Return the [x, y] coordinate for the center point of the cell that contains the specified text.  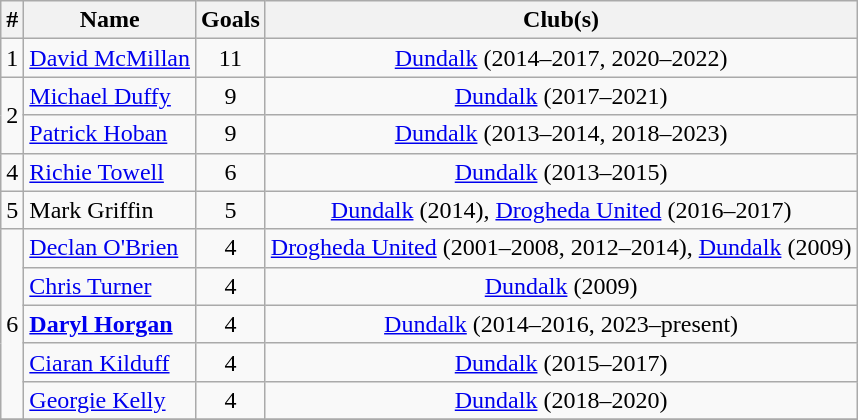
1 [12, 58]
Dundalk (2013–2014, 2018–2023) [561, 134]
Daryl Horgan [110, 324]
Dundalk (2014–2016, 2023–present) [561, 324]
Patrick Hoban [110, 134]
Michael Duffy [110, 96]
Georgie Kelly [110, 400]
Dundalk (2017–2021) [561, 96]
Dundalk (2014), Drogheda United (2016–2017) [561, 210]
Club(s) [561, 20]
Mark Griffin [110, 210]
Ciaran Kilduff [110, 362]
Goals [231, 20]
Richie Towell [110, 172]
# [12, 20]
Dundalk (2009) [561, 286]
2 [12, 115]
Dundalk (2018–2020) [561, 400]
Drogheda United (2001–2008, 2012–2014), Dundalk (2009) [561, 248]
David McMillan [110, 58]
11 [231, 58]
Chris Turner [110, 286]
Dundalk (2014–2017, 2020–2022) [561, 58]
Name [110, 20]
Dundalk (2013–2015) [561, 172]
Declan O'Brien [110, 248]
Dundalk (2015–2017) [561, 362]
